Pinpoint the cell where the given text exists, returning its (x, y) midpoint coordinate. 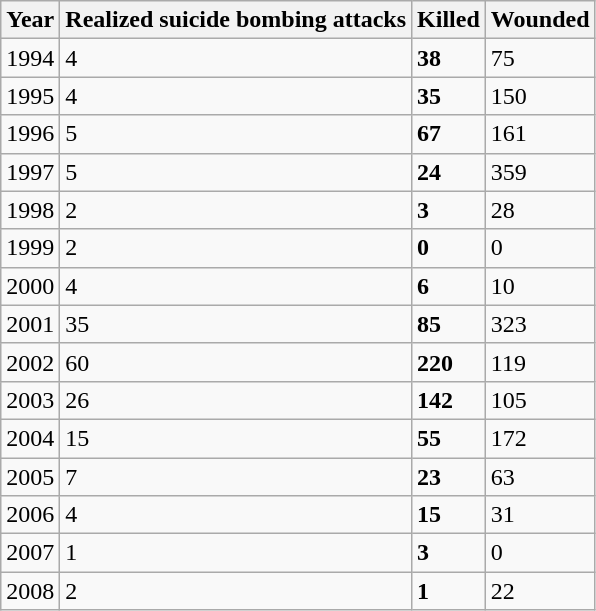
220 (449, 362)
28 (540, 210)
22 (540, 591)
2008 (30, 591)
1999 (30, 248)
2006 (30, 515)
1994 (30, 58)
63 (540, 477)
1997 (30, 172)
1996 (30, 134)
31 (540, 515)
24 (449, 172)
2004 (30, 438)
67 (449, 134)
119 (540, 362)
172 (540, 438)
1995 (30, 96)
60 (236, 362)
Year (30, 20)
6 (449, 286)
2000 (30, 286)
23 (449, 477)
323 (540, 324)
161 (540, 134)
Realized suicide bombing attacks (236, 20)
10 (540, 286)
359 (540, 172)
Killed (449, 20)
2001 (30, 324)
55 (449, 438)
2002 (30, 362)
2007 (30, 553)
26 (236, 400)
2003 (30, 400)
2005 (30, 477)
85 (449, 324)
142 (449, 400)
Wounded (540, 20)
150 (540, 96)
105 (540, 400)
1998 (30, 210)
75 (540, 58)
38 (449, 58)
7 (236, 477)
